Locate the cell with the specified text and output its [x, y] center coordinate. 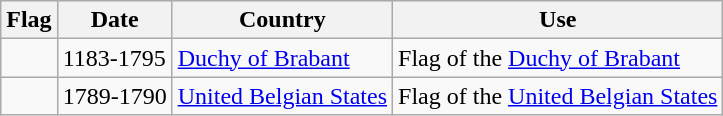
Date [114, 20]
Country [282, 20]
Flag [29, 20]
Flag of the Duchy of Brabant [558, 58]
1183-1795 [114, 58]
Use [558, 20]
United Belgian States [282, 96]
Flag of the United Belgian States [558, 96]
1789-1790 [114, 96]
Duchy of Brabant [282, 58]
